Extract the [X, Y] coordinate from the center of the cell holding the provided text.  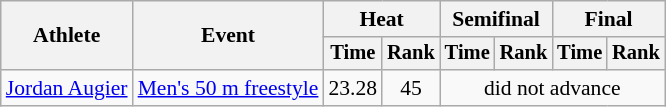
23.28 [352, 88]
Men's 50 m freestyle [228, 88]
Heat [381, 19]
Final [608, 19]
did not advance [552, 88]
Event [228, 36]
45 [411, 88]
Semifinal [496, 19]
Athlete [67, 36]
Jordan Augier [67, 88]
